Provide the (x, y) coordinate of the cell's center where the given text is located.  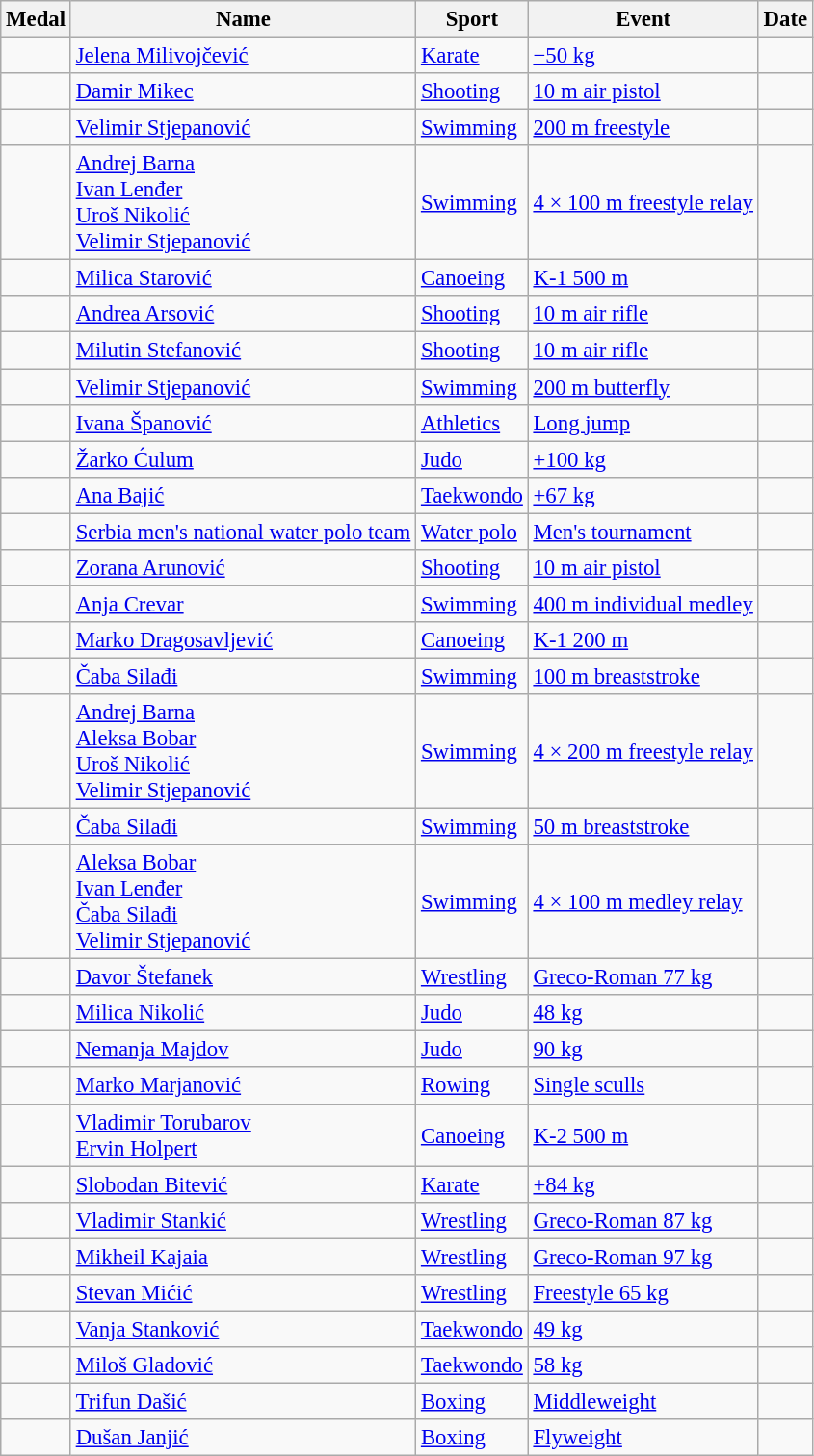
90 kg (643, 1050)
Vladimir TorubarovErvin Holpert (243, 1134)
4 × 100 m medley relay (643, 901)
Damir Mikec (243, 91)
Slobodan Bitević (243, 1184)
Anja Crevar (243, 604)
400 m individual medley (643, 604)
Milutin Stefanović (243, 351)
100 m breaststroke (643, 676)
Vanja Stanković (243, 1329)
K-1 500 m (643, 278)
Medal (37, 19)
Flyweight (643, 1438)
4 × 100 m freestyle relay (643, 202)
Men's tournament (643, 532)
Marko Dragosavljević (243, 640)
Andrej BarnaIvan LenđerUroš NikolićVelimir Stjepanović (243, 202)
Event (643, 19)
Nemanja Majdov (243, 1050)
Sport (472, 19)
+67 kg (643, 495)
Andrea Arsović (243, 315)
Greco-Roman 87 kg (643, 1220)
200 m freestyle (643, 128)
Freestyle 65 kg (643, 1293)
Vladimir Stankić (243, 1220)
Dušan Janjić (243, 1438)
Milica Starović (243, 278)
+84 kg (643, 1184)
+100 kg (643, 459)
Serbia men's national water polo team (243, 532)
Davor Štefanek (243, 977)
Greco-Roman 97 kg (643, 1257)
Jelena Milivojčević (243, 56)
Rowing (472, 1086)
50 m breaststroke (643, 827)
Greco-Roman 77 kg (643, 977)
−50 kg (643, 56)
Name (243, 19)
K-1 200 m (643, 640)
Ivana Španović (243, 423)
58 kg (643, 1365)
Stevan Mićić (243, 1293)
48 kg (643, 1013)
K-2 500 m (643, 1134)
Water polo (472, 532)
Andrej BarnaAleksa BobarUroš NikolićVelimir Stjepanović (243, 751)
Trifun Dašić (243, 1401)
Zorana Arunović (243, 568)
Date (785, 19)
Mikheil Kajaia (243, 1257)
Marko Marjanović (243, 1086)
Miloš Gladović (243, 1365)
Long jump (643, 423)
4 × 200 m freestyle relay (643, 751)
Middleweight (643, 1401)
200 m butterfly (643, 387)
Athletics (472, 423)
Žarko Ćulum (243, 459)
Single sculls (643, 1086)
49 kg (643, 1329)
Milica Nikolić (243, 1013)
Aleksa BobarIvan LenđerČaba SilađiVelimir Stjepanović (243, 901)
Ana Bajić (243, 495)
